Locate the cell with the specified text and output its [X, Y] center coordinate. 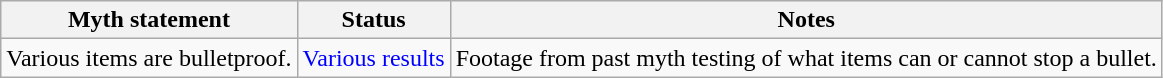
Notes [806, 20]
Myth statement [149, 20]
Status [374, 20]
Various results [374, 58]
Various items are bulletproof. [149, 58]
Footage from past myth testing of what items can or cannot stop a bullet. [806, 58]
